Provide the [x, y] coordinate of the cell's center where the given text is located.  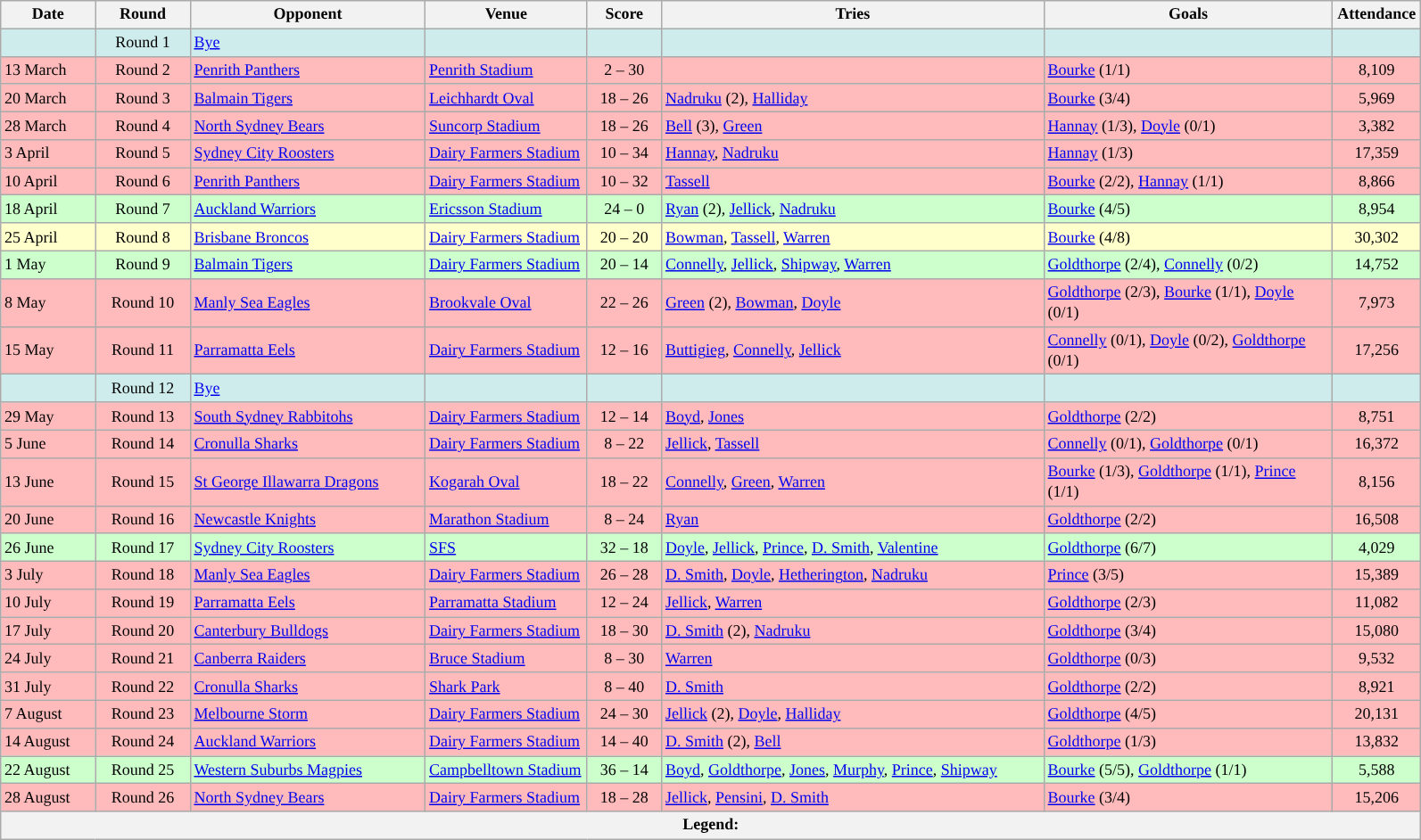
Round 24 [143, 742]
30,302 [1377, 237]
Suncorp Stadium [507, 125]
9,532 [1377, 658]
Brisbane Broncos [308, 237]
8 – 24 [624, 519]
18 – 28 [624, 797]
16,372 [1377, 444]
Round 10 [143, 302]
Connelly, Green, Warren [853, 482]
Round 26 [143, 797]
18 – 30 [624, 631]
20 – 20 [624, 237]
St George Illawarra Dragons [308, 482]
13 March [48, 70]
Round 20 [143, 631]
15,206 [1377, 797]
3 April [48, 153]
Round [143, 14]
Hannay, Nadruku [853, 153]
Hannay (1/3), Doyle (0/1) [1188, 125]
Connelly, Jellick, Shipway, Warren [853, 264]
Round 2 [143, 70]
Round 3 [143, 98]
Warren [853, 658]
Goldthorpe (4/5) [1188, 713]
20 – 14 [624, 264]
29 May [48, 416]
10 – 32 [624, 182]
South Sydney Rabbitohs [308, 416]
Round 1 [143, 43]
Bourke (4/5) [1188, 209]
26 – 28 [624, 574]
Melbourne Storm [308, 713]
Round 7 [143, 209]
8,751 [1377, 416]
15,389 [1377, 574]
Leichhardt Oval [507, 98]
Canberra Raiders [308, 658]
Round 16 [143, 519]
Attendance [1377, 14]
26 June [48, 548]
Goals [1188, 14]
Round 9 [143, 264]
14 August [48, 742]
Bourke (5/5), Goldthorpe (1/1) [1188, 770]
Boyd, Jones [853, 416]
36 – 14 [624, 770]
Kogarah Oval [507, 482]
24 – 30 [624, 713]
17,359 [1377, 153]
3 July [48, 574]
17 July [48, 631]
Goldthorpe (1/3) [1188, 742]
D. Smith (2), Bell [853, 742]
16,508 [1377, 519]
24 July [48, 658]
Round 14 [143, 444]
Tassell [853, 182]
5,588 [1377, 770]
Bourke (1/1) [1188, 70]
Goldthorpe (6/7) [1188, 548]
Campbelltown Stadium [507, 770]
Bourke (1/3), Goldthorpe (1/1), Prince (1/1) [1188, 482]
8,921 [1377, 687]
22 August [48, 770]
8,954 [1377, 209]
24 – 0 [624, 209]
8 – 40 [624, 687]
Round 25 [143, 770]
Venue [507, 14]
20 June [48, 519]
5,969 [1377, 98]
Score [624, 14]
Marathon Stadium [507, 519]
Round 11 [143, 350]
D. Smith [853, 687]
Round 18 [143, 574]
Round 15 [143, 482]
Round 23 [143, 713]
7,973 [1377, 302]
Parramatta Stadium [507, 603]
Jellick, Warren [853, 603]
D. Smith (2), Nadruku [853, 631]
Opponent [308, 14]
28 March [48, 125]
22 – 26 [624, 302]
15,080 [1377, 631]
Shark Park [507, 687]
18 April [48, 209]
13,832 [1377, 742]
Round 21 [143, 658]
18 – 22 [624, 482]
4,029 [1377, 548]
Bourke (2/2), Hannay (1/1) [1188, 182]
Western Suburbs Magpies [308, 770]
14 – 40 [624, 742]
15 May [48, 350]
Round 17 [143, 548]
Ryan (2), Jellick, Nadruku [853, 209]
Penrith Stadium [507, 70]
Round 8 [143, 237]
20 March [48, 98]
Prince (3/5) [1188, 574]
1 May [48, 264]
Round 13 [143, 416]
Connelly (0/1), Goldthorpe (0/1) [1188, 444]
Round 4 [143, 125]
8 – 30 [624, 658]
Green (2), Bowman, Doyle [853, 302]
Boyd, Goldthorpe, Jones, Murphy, Prince, Shipway [853, 770]
Goldthorpe (3/4) [1188, 631]
28 August [48, 797]
2 – 30 [624, 70]
Date [48, 14]
Bowman, Tassell, Warren [853, 237]
8 May [48, 302]
20,131 [1377, 713]
Ericsson Stadium [507, 209]
8,156 [1377, 482]
3,382 [1377, 125]
Goldthorpe (2/3), Bourke (1/1), Doyle (0/1) [1188, 302]
32 – 18 [624, 548]
Round 5 [143, 153]
SFS [507, 548]
25 April [48, 237]
Round 6 [143, 182]
Jellick, Tassell [853, 444]
Buttigieg, Connelly, Jellick [853, 350]
10 April [48, 182]
12 – 14 [624, 416]
8,109 [1377, 70]
Goldthorpe (2/4), Connelly (0/2) [1188, 264]
Doyle, Jellick, Prince, D. Smith, Valentine [853, 548]
Newcastle Knights [308, 519]
Nadruku (2), Halliday [853, 98]
Bruce Stadium [507, 658]
Round 19 [143, 603]
Round 22 [143, 687]
10 – 34 [624, 153]
11,082 [1377, 603]
Goldthorpe (2/3) [1188, 603]
Jellick, Pensini, D. Smith [853, 797]
8 – 22 [624, 444]
Bourke (4/8) [1188, 237]
Goldthorpe (0/3) [1188, 658]
Bell (3), Green [853, 125]
31 July [48, 687]
Round 12 [143, 389]
Legend: [711, 826]
13 June [48, 482]
14,752 [1377, 264]
12 – 16 [624, 350]
5 June [48, 444]
8,866 [1377, 182]
Tries [853, 14]
7 August [48, 713]
17,256 [1377, 350]
Canterbury Bulldogs [308, 631]
Ryan [853, 519]
12 – 24 [624, 603]
Jellick (2), Doyle, Halliday [853, 713]
Brookvale Oval [507, 302]
Connelly (0/1), Doyle (0/2), Goldthorpe (0/1) [1188, 350]
D. Smith, Doyle, Hetherington, Nadruku [853, 574]
Hannay (1/3) [1188, 153]
10 July [48, 603]
